Capture the cell that displays the provided text and extract its (x, y) central coordinate. 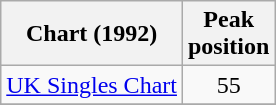
Chart (1992) (92, 34)
UK Singles Chart (92, 85)
55 (228, 85)
Peakposition (228, 34)
